Locate the cell with the specified text and output its (X, Y) center coordinate. 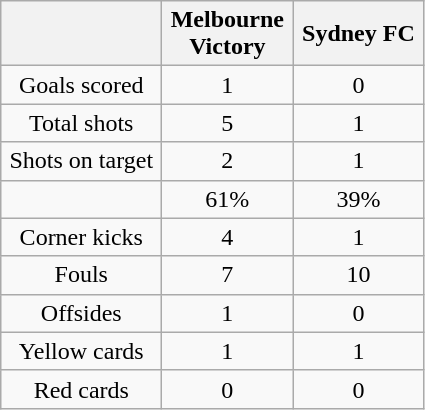
Total shots (82, 123)
Goals scored (82, 85)
2 (228, 161)
7 (228, 275)
61% (228, 199)
Corner kicks (82, 237)
10 (358, 275)
Offsides (82, 313)
Sydney FC (358, 34)
4 (228, 237)
Yellow cards (82, 351)
Melbourne Victory (228, 34)
5 (228, 123)
Fouls (82, 275)
Red cards (82, 389)
Shots on target (82, 161)
39% (358, 199)
